Provide the (X, Y) coordinate of the cell's center where the given text is located.  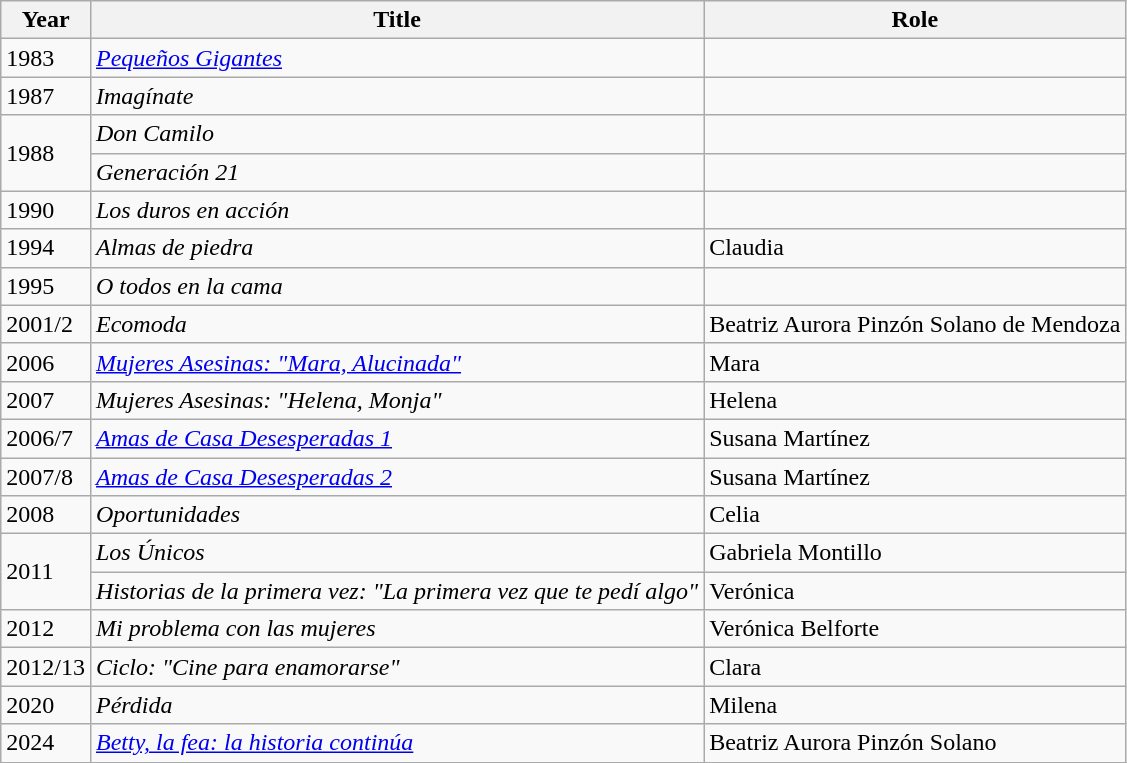
Mujeres Asesinas: "Helena, Monja" (396, 400)
Mara (915, 362)
2024 (46, 743)
1988 (46, 153)
Ecomoda (396, 324)
1987 (46, 96)
Los duros en acción (396, 210)
Betty, la fea: la historia continúa (396, 743)
Almas de piedra (396, 248)
2006/7 (46, 438)
Amas de Casa Desesperadas 1 (396, 438)
Beatriz Aurora Pinzón Solano (915, 743)
2001/2 (46, 324)
Oportunidades (396, 515)
Milena (915, 705)
Claudia (915, 248)
2012 (46, 629)
2008 (46, 515)
1994 (46, 248)
2012/13 (46, 667)
O todos en la cama (396, 286)
Historias de la primera vez: "La primera vez que te pedí algo" (396, 591)
Mujeres Asesinas: "Mara, Alucinada" (396, 362)
2011 (46, 572)
Amas de Casa Desesperadas 2 (396, 477)
Year (46, 20)
2007 (46, 400)
Generación 21 (396, 172)
Mi problema con las mujeres (396, 629)
Celia (915, 515)
2020 (46, 705)
Title (396, 20)
Role (915, 20)
Helena (915, 400)
Beatriz Aurora Pinzón Solano de Mendoza (915, 324)
Clara (915, 667)
Los Únicos (396, 553)
1995 (46, 286)
1983 (46, 58)
2007/8 (46, 477)
1990 (46, 210)
Verónica Belforte (915, 629)
Pequeños Gigantes (396, 58)
Pérdida (396, 705)
Gabriela Montillo (915, 553)
Ciclo: "Cine para enamorarse" (396, 667)
2006 (46, 362)
Don Camilo (396, 134)
Verónica (915, 591)
Imagínate (396, 96)
